From the cell containing the given text, extract its center point as [X, Y] coordinate. 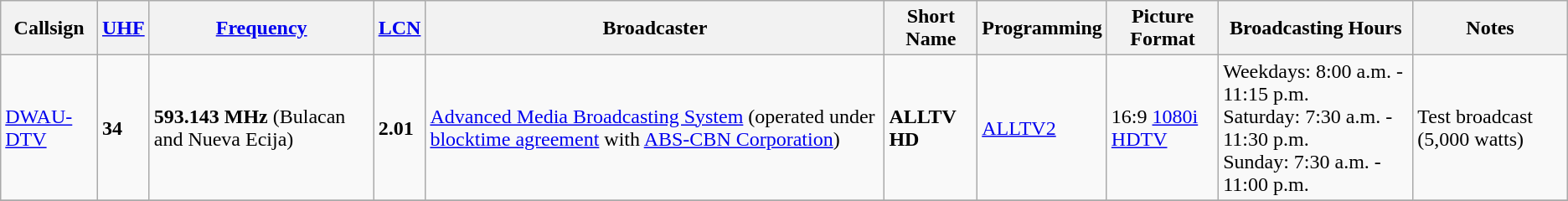
UHF [123, 28]
Notes [1490, 28]
Frequency [261, 28]
Test broadcast (5,000 watts) [1490, 127]
ALLTV2 [1042, 127]
2.01 [400, 127]
Advanced Media Broadcasting System (operated under blocktime agreement with ABS-CBN Corporation) [655, 127]
16:9 1080i HDTV [1163, 127]
LCN [400, 28]
Short Name [931, 28]
Weekdays: 8:00 a.m. - 11:15 p.m.Saturday: 7:30 a.m. - 11:30 p.m.Sunday: 7:30 a.m. - 11:00 p.m. [1316, 127]
Broadcaster [655, 28]
34 [123, 127]
Callsign [49, 28]
Broadcasting Hours [1316, 28]
Programming [1042, 28]
DWAU-DTV [49, 127]
Picture Format [1163, 28]
ALLTV HD [931, 127]
593.143 MHz (Bulacan and Nueva Ecija) [261, 127]
